Detect which cell encompasses the target text, then output its [x, y] center coordinate. 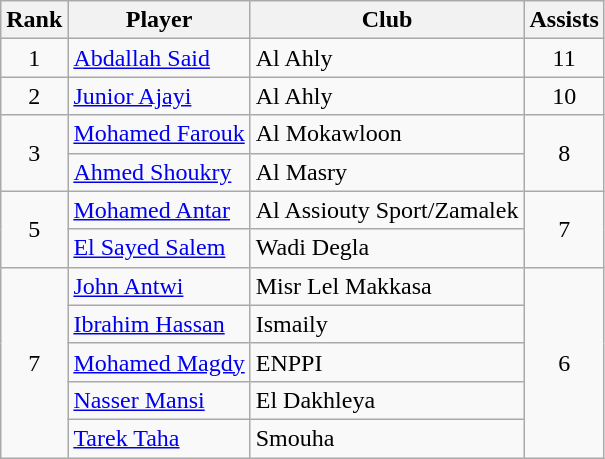
8 [564, 153]
Wadi Degla [387, 248]
Club [387, 20]
Tarek Taha [159, 438]
Smouha [387, 438]
Abdallah Said [159, 58]
10 [564, 96]
Mohamed Farouk [159, 134]
Player [159, 20]
5 [34, 229]
Al Mokawloon [387, 134]
El Sayed Salem [159, 248]
Al Masry [387, 172]
Nasser Mansi [159, 400]
Misr Lel Makkasa [387, 286]
2 [34, 96]
Al Assiouty Sport/Zamalek [387, 210]
Mohamed Magdy [159, 362]
Mohamed Antar [159, 210]
ENPPI [387, 362]
Ibrahim Hassan [159, 324]
Ahmed Shoukry [159, 172]
6 [564, 362]
Junior Ajayi [159, 96]
Assists [564, 20]
John Antwi [159, 286]
Ismaily [387, 324]
3 [34, 153]
1 [34, 58]
Rank [34, 20]
El Dakhleya [387, 400]
11 [564, 58]
